Scan for the cell matching the given text and deliver its (x, y) coordinate at center. 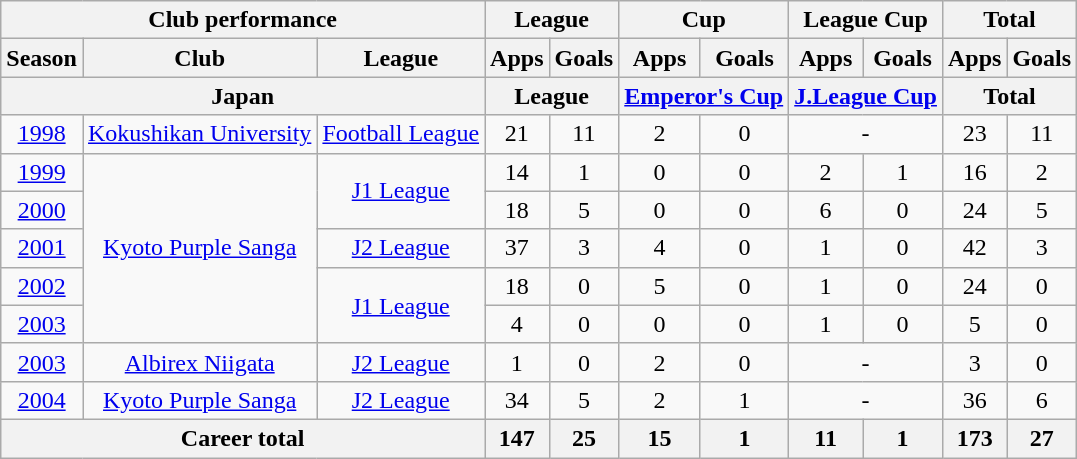
Emperor's Cup (704, 96)
Cup (704, 20)
Club performance (243, 20)
Japan (243, 96)
14 (517, 172)
173 (974, 438)
Career total (243, 438)
36 (974, 400)
27 (1042, 438)
2000 (42, 210)
23 (974, 134)
Albirex Niigata (199, 362)
Kokushikan University (199, 134)
2002 (42, 286)
1999 (42, 172)
15 (660, 438)
37 (517, 248)
42 (974, 248)
Season (42, 58)
1998 (42, 134)
J.League Cup (866, 96)
16 (974, 172)
34 (517, 400)
21 (517, 134)
2001 (42, 248)
25 (584, 438)
147 (517, 438)
2004 (42, 400)
Football League (401, 134)
Club (199, 58)
League Cup (866, 20)
